Capture the cell that displays the provided text and extract its (X, Y) central coordinate. 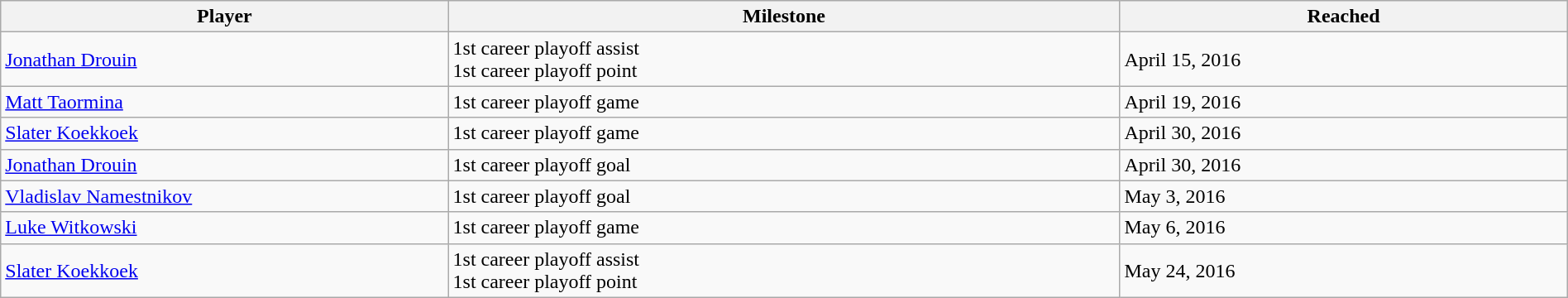
May 6, 2016 (1343, 228)
April 15, 2016 (1343, 60)
May 3, 2016 (1343, 196)
May 24, 2016 (1343, 270)
April 19, 2016 (1343, 102)
Player (225, 17)
Reached (1343, 17)
Matt Taormina (225, 102)
Vladislav Namestnikov (225, 196)
Luke Witkowski (225, 228)
Milestone (784, 17)
